For the text-containing cell, return its midpoint in (x, y) coordinate format. 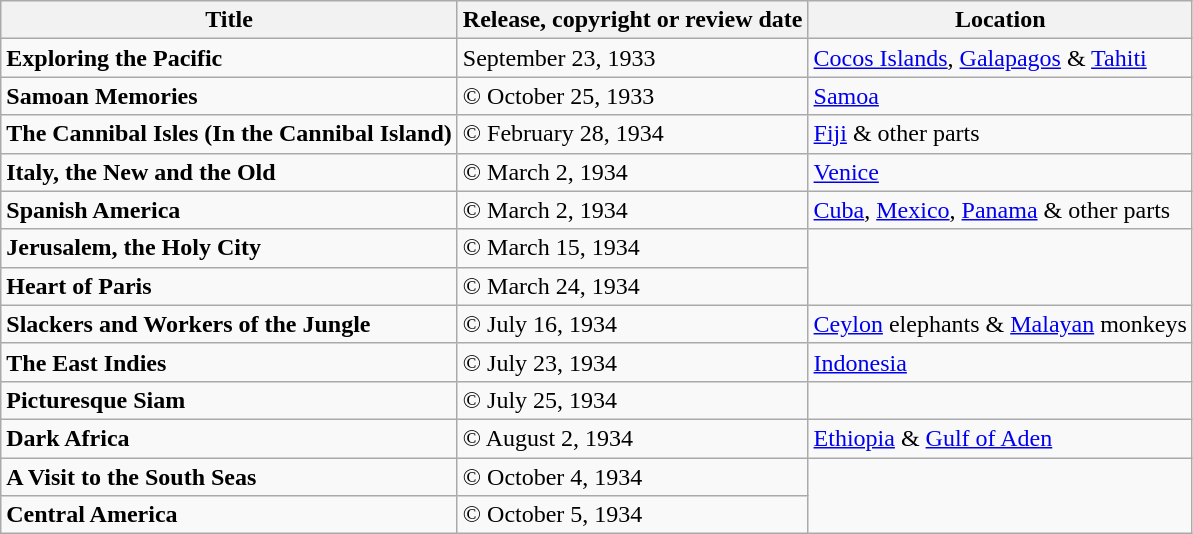
Slackers and Workers of the Jungle (230, 324)
Samoan Memories (230, 96)
The Cannibal Isles (In the Cannibal Island) (230, 134)
© July 16, 1934 (632, 324)
Italy, the New and the Old (230, 172)
Cocos Islands, Galapagos & Tahiti (1000, 58)
© August 2, 1934 (632, 438)
September 23, 1933 (632, 58)
© July 25, 1934 (632, 400)
Exploring the Pacific (230, 58)
© October 5, 1934 (632, 515)
Central America (230, 515)
© July 23, 1934 (632, 362)
Dark Africa (230, 438)
Heart of Paris (230, 286)
© October 25, 1933 (632, 96)
Jerusalem, the Holy City (230, 248)
Ceylon elephants & Malayan monkeys (1000, 324)
Picturesque Siam (230, 400)
© March 15, 1934 (632, 248)
Indonesia (1000, 362)
Fiji & other parts (1000, 134)
Cuba, Mexico, Panama & other parts (1000, 210)
© March 24, 1934 (632, 286)
Release, copyright or review date (632, 20)
Samoa (1000, 96)
© October 4, 1934 (632, 477)
© February 28, 1934 (632, 134)
Ethiopia & Gulf of Aden (1000, 438)
Venice (1000, 172)
Location (1000, 20)
Spanish America (230, 210)
A Visit to the South Seas (230, 477)
The East Indies (230, 362)
Title (230, 20)
